From the cell containing the given text, extract its center point as (x, y) coordinate. 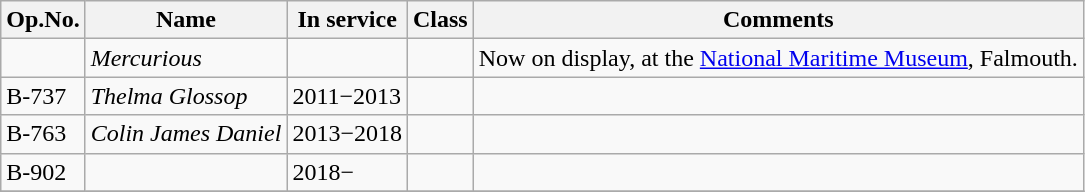
Mercurious (186, 58)
Op.No. (43, 20)
Now on display, at the National Maritime Museum, Falmouth. (778, 58)
Colin James Daniel (186, 134)
2011−2013 (348, 96)
In service (348, 20)
Comments (778, 20)
B-763 (43, 134)
B-737 (43, 96)
Class (440, 20)
2018− (348, 172)
B-902 (43, 172)
Thelma Glossop (186, 96)
Name (186, 20)
2013−2018 (348, 134)
